Return the [x, y] coordinate for the center point of the cell that contains the specified text.  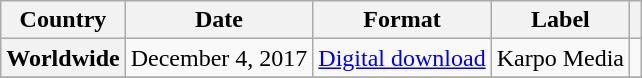
Country [63, 20]
Karpo Media [560, 58]
December 4, 2017 [219, 58]
Format [402, 20]
Date [219, 20]
Label [560, 20]
Digital download [402, 58]
Worldwide [63, 58]
